Scan for the cell matching the given text and deliver its (X, Y) coordinate at center. 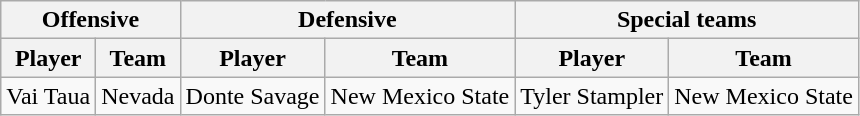
Nevada (138, 96)
Offensive (90, 20)
Special teams (687, 20)
Tyler Stampler (592, 96)
Donte Savage (252, 96)
Defensive (348, 20)
Vai Taua (48, 96)
